Capture the cell that displays the provided text and extract its [x, y] central coordinate. 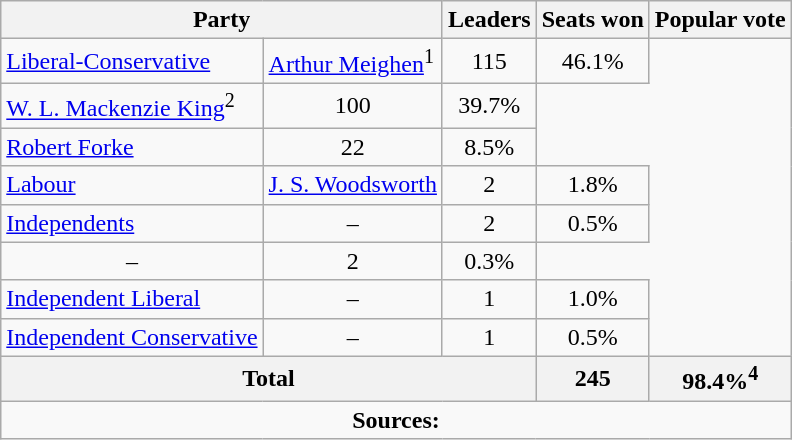
Independent Liberal [132, 299]
0.3% [489, 261]
22 [352, 147]
39.7% [489, 106]
Independent Conservative [132, 337]
Liberal-Conservative [132, 62]
W. L. Mackenzie King2 [132, 106]
Sources: [396, 420]
Seats won [592, 20]
1.0% [592, 299]
245 [592, 378]
115 [489, 62]
8.5% [489, 147]
J. S. Woodsworth [352, 185]
Popular vote [720, 20]
Party [222, 20]
46.1% [592, 62]
100 [352, 106]
98.4%4 [720, 378]
Robert Forke [132, 147]
Independents [132, 223]
1.8% [592, 185]
Arthur Meighen1 [352, 62]
Total [268, 378]
Labour [132, 185]
Leaders [489, 20]
